Search for the cell housing the specified text and yield its (x, y) center coordinate. 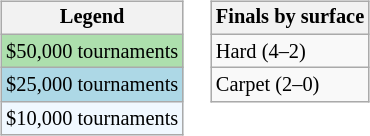
Carpet (2–0) (290, 85)
$10,000 tournaments (92, 119)
Legend (92, 18)
$25,000 tournaments (92, 85)
Hard (4–2) (290, 51)
Finals by surface (290, 18)
$50,000 tournaments (92, 51)
